Capture the cell that displays the provided text and extract its (X, Y) central coordinate. 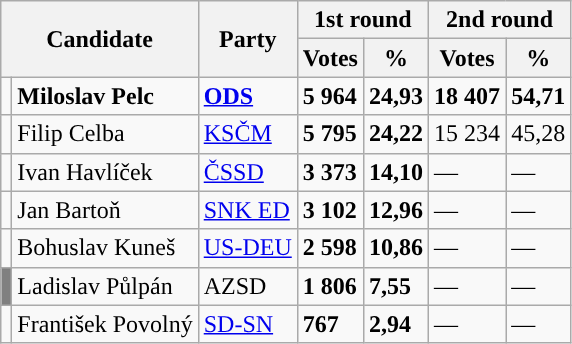
24,93 (396, 96)
SD-SN (248, 324)
František Povolný (105, 324)
10,86 (396, 248)
1 806 (330, 286)
Miloslav Pelc (105, 96)
45,28 (538, 134)
ČSSD (248, 172)
12,96 (396, 210)
US-DEU (248, 248)
767 (330, 324)
18 407 (468, 96)
Bohuslav Kuneš (105, 248)
AZSD (248, 286)
3 373 (330, 172)
SNK ED (248, 210)
1st round (362, 20)
14,10 (396, 172)
KSČM (248, 134)
Party (248, 39)
54,71 (538, 96)
2,94 (396, 324)
7,55 (396, 286)
ODS (248, 96)
5 964 (330, 96)
3 102 (330, 210)
2nd round (500, 20)
Candidate (100, 39)
2 598 (330, 248)
Jan Bartoň (105, 210)
Ladislav Půlpán (105, 286)
Ivan Havlíček (105, 172)
5 795 (330, 134)
24,22 (396, 134)
15 234 (468, 134)
Filip Celba (105, 134)
